Scan for the cell matching the given text and deliver its [x, y] coordinate at center. 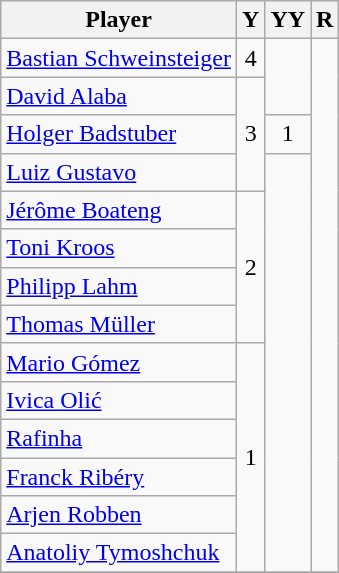
Player [119, 20]
YY [288, 20]
4 [250, 58]
David Alaba [119, 96]
Bastian Schweinsteiger [119, 58]
Arjen Robben [119, 515]
2 [250, 267]
Jérôme Boateng [119, 210]
Rafinha [119, 438]
Holger Badstuber [119, 134]
Ivica Olić [119, 400]
Anatoliy Tymoshchuk [119, 553]
Franck Ribéry [119, 477]
Mario Gómez [119, 362]
3 [250, 134]
Y [250, 20]
Thomas Müller [119, 324]
Toni Kroos [119, 248]
R [325, 20]
Philipp Lahm [119, 286]
Luiz Gustavo [119, 172]
